Return the (x, y) coordinate for the center point of the cell that contains the specified text.  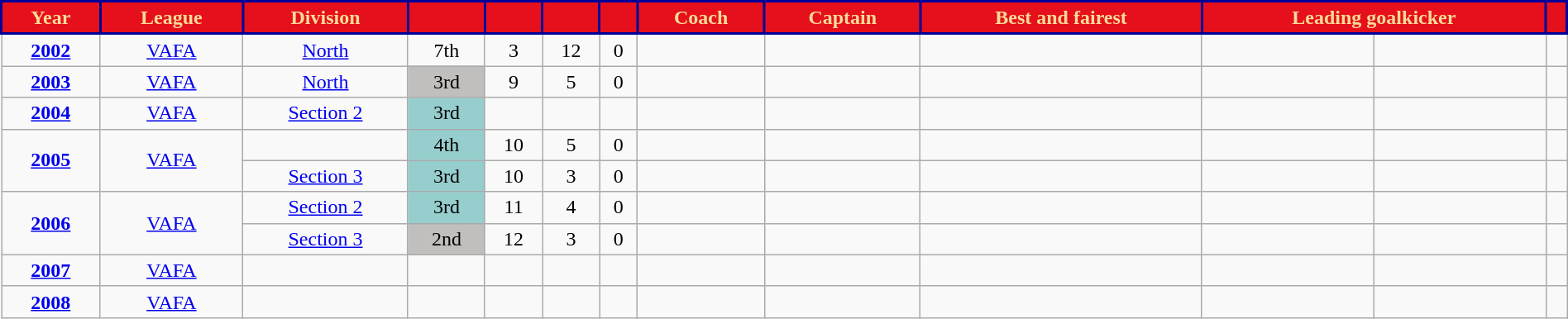
2003 (51, 82)
Year (51, 18)
2008 (51, 302)
Best and fairest (1061, 18)
7th (447, 50)
Division (326, 18)
4 (571, 207)
Leading goalkicker (1374, 18)
11 (513, 207)
Coach (701, 18)
2004 (51, 113)
2002 (51, 50)
Captain (843, 18)
2006 (51, 223)
2007 (51, 270)
League (171, 18)
2nd (447, 239)
4th (447, 145)
2005 (51, 160)
9 (513, 82)
